Search for the cell housing the specified text and yield its [X, Y] center coordinate. 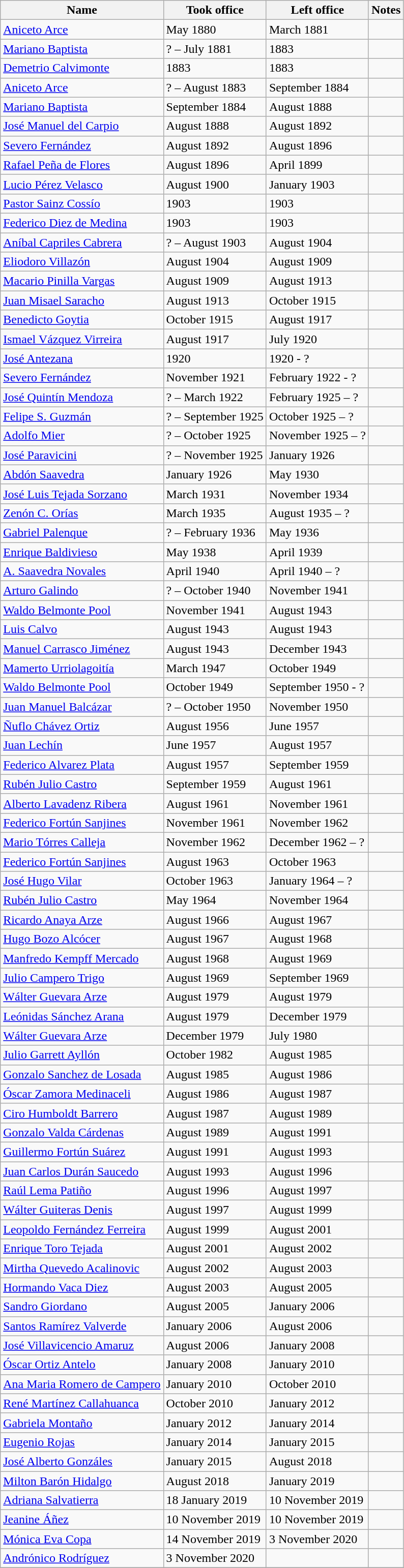
Alberto Lavadenz Ribera [82, 803]
Aníbal Capriles Cabrera [82, 243]
Mirtha Quevedo Acalinovic [82, 1268]
April 1939 [318, 552]
1920 - ? [318, 358]
January 1903 [318, 184]
Juan Lechín [82, 745]
Ismael Vázquez Virreira [82, 339]
? – November 1925 [215, 455]
René Martínez Callahuanca [82, 1403]
Sandro Giordano [82, 1307]
Eugenio Rojas [82, 1442]
February 1925 – ? [318, 397]
Jeanine Áñez [82, 1520]
Leónidas Sánchez Arana [82, 1016]
José Quintín Mendoza [82, 397]
? – October 1950 [215, 707]
Federico Diez de Medina [82, 223]
? – August 1903 [215, 243]
September 1969 [318, 978]
November 1921 [215, 378]
Lucio Pérez Velasco [82, 184]
? – August 1883 [215, 87]
Enrique Baldivieso [82, 552]
Wálter Guiteras Denis [82, 1210]
Ricardo Anaya Arze [82, 920]
18 January 2019 [215, 1500]
Benedicto Goytia [82, 320]
Notes [386, 10]
Luis Calvo [82, 629]
March 1935 [215, 513]
? – October 1925 [215, 436]
March 1931 [215, 494]
May 1938 [215, 552]
November 1950 [318, 707]
November 1925 – ? [318, 436]
Abdón Saavedra [82, 474]
March 1947 [215, 668]
Left office [318, 10]
? – February 1936 [215, 532]
José Luis Tejada Sorzano [82, 494]
José Manuel del Carpio [82, 126]
Hugo Bozo Alcócer [82, 939]
Mamerto Urriolagoitía [82, 668]
May 1930 [318, 474]
Federico Alvarez Plata [82, 765]
Demetrio Calvimonte [82, 68]
November 1964 [318, 900]
April 1899 [318, 165]
Adolfo Mier [82, 436]
Leopoldo Fernández Ferreira [82, 1229]
December 1962 – ? [318, 842]
Manuel Carrasco Jiménez [82, 649]
July 1920 [318, 339]
? – September 1925 [215, 416]
January 1964 – ? [318, 881]
? – July 1881 [215, 49]
José Hugo Vilar [82, 881]
December 1943 [318, 649]
October 1925 – ? [318, 416]
August 1966 [215, 920]
Santos Ramírez Valverde [82, 1326]
Ana Maria Romero de Campero [82, 1384]
April 1940 [215, 571]
August 1900 [215, 184]
Gonzalo Valda Cárdenas [82, 1132]
Julio Garrett Ayllón [82, 1055]
Guillermo Fortún Suárez [82, 1152]
July 1980 [318, 1036]
Mónica Eva Copa [82, 1539]
Zenón C. Orías [82, 513]
A. Saavedra Novales [82, 571]
Felipe S. Guzmán [82, 416]
September 1950 - ? [318, 687]
Name [82, 10]
April 1940 – ? [318, 571]
Milton Barón Hidalgo [82, 1481]
Gonzalo Sanchez de Losada [82, 1074]
José Antezana [82, 358]
Juan Misael Saracho [82, 300]
Óscar Ortiz Antelo [82, 1365]
14 November 2019 [215, 1539]
Julio Campero Trigo [82, 978]
Gabriela Montaño [82, 1423]
? – March 1922 [215, 397]
Enrique Toro Tejada [82, 1249]
October 1982 [215, 1055]
Ciro Humboldt Barrero [82, 1113]
José Alberto Gonzáles [82, 1461]
August 1963 [215, 862]
Juan Carlos Durán Saucedo [82, 1171]
Macario Pinilla Vargas [82, 281]
Manfredo Kempff Mercado [82, 958]
Rafael Peña de Flores [82, 165]
1920 [215, 358]
Juan Manuel Balcázar [82, 707]
Andrónico Rodríguez [82, 1558]
May 1936 [318, 532]
Hormando Vaca Diez [82, 1287]
August 1956 [215, 726]
Gabriel Palenque [82, 532]
Óscar Zamora Medinaceli [82, 1094]
Arturo Galindo [82, 591]
May 1880 [215, 29]
José Villavicencio Amaruz [82, 1345]
February 1922 - ? [318, 378]
Mario Tórres Calleja [82, 842]
Took office [215, 10]
January 2019 [318, 1481]
José Paravicini [82, 455]
Adriana Salvatierra [82, 1500]
Eliodoro Villazón [82, 262]
November 1934 [318, 494]
? – October 1940 [215, 591]
Pastor Sainz Cossío [82, 203]
August 1935 – ? [318, 513]
Raúl Lema Patiño [82, 1191]
May 1964 [215, 900]
March 1881 [318, 29]
Ñuflo Chávez Ortiz [82, 726]
